Provide the (X, Y) coordinate of the cell's center where the given text is located.  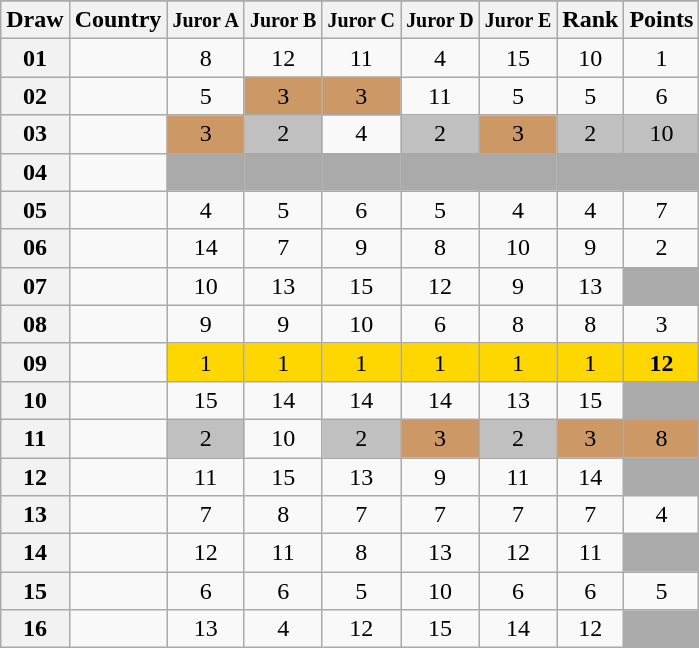
Juror D (440, 20)
08 (35, 324)
09 (35, 362)
Points (662, 20)
01 (35, 58)
02 (35, 96)
Juror E (518, 20)
04 (35, 172)
05 (35, 210)
Draw (35, 20)
Juror C (362, 20)
03 (35, 134)
Rank (590, 20)
16 (35, 629)
06 (35, 248)
Juror A (206, 20)
07 (35, 286)
Juror B (283, 20)
Country (118, 20)
